Search for the cell housing the specified text and yield its (X, Y) center coordinate. 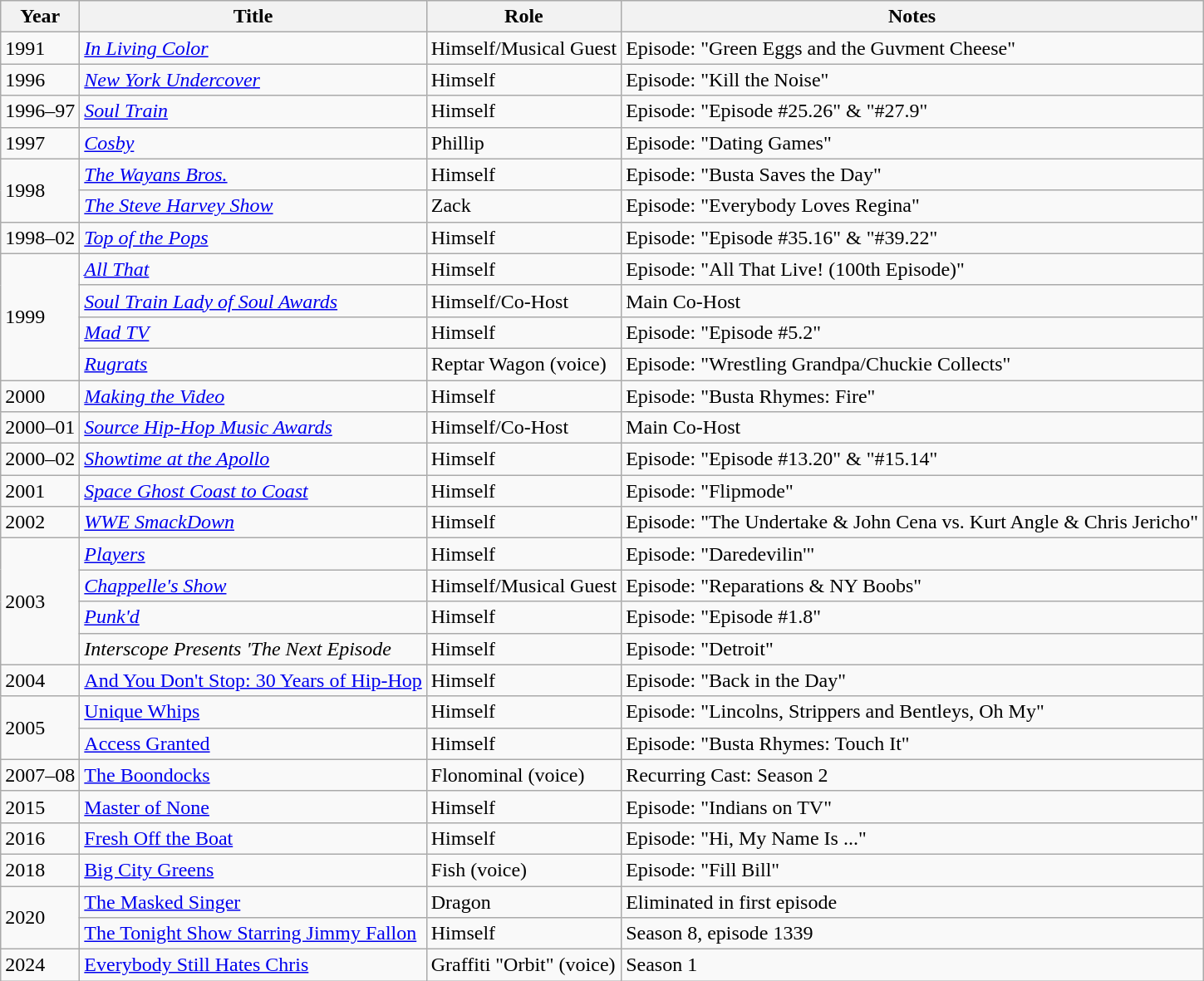
Interscope Presents 'The Next Episode (253, 649)
Mad TV (253, 332)
Episode: "Episode #35.16" & "#39.22" (912, 238)
Phillip (523, 143)
Fish (voice) (523, 870)
2000–01 (40, 428)
2003 (40, 601)
Top of the Pops (253, 238)
2004 (40, 680)
Episode: "Hi, My Name Is ..." (912, 838)
WWE SmackDown (253, 522)
1998–02 (40, 238)
1997 (40, 143)
Dragon (523, 901)
Everybody Still Hates Chris (253, 965)
Episode: "Busta Rhymes: Touch It" (912, 743)
Recurring Cast: Season 2 (912, 775)
All That (253, 269)
2002 (40, 522)
Episode: "Episode #5.2" (912, 332)
Source Hip-Hop Music Awards (253, 428)
Episode: "Reparations & NY Boobs" (912, 586)
1991 (40, 48)
2007–08 (40, 775)
Flonominal (voice) (523, 775)
Fresh Off the Boat (253, 838)
New York Undercover (253, 80)
2000 (40, 396)
Episode: "Everybody Loves Regina" (912, 206)
Year (40, 17)
Title (253, 17)
Episode: "Episode #25.26" & "#27.9" (912, 111)
Soul Train (253, 111)
Reptar Wagon (voice) (523, 364)
1999 (40, 316)
Episode: "Episode #1.8" (912, 617)
1996 (40, 80)
Episode: "Episode #13.20" & "#15.14" (912, 459)
Episode: "Wrestling Grandpa/Chuckie Collects" (912, 364)
2015 (40, 807)
Episode: "Busta Saves the Day" (912, 174)
Big City Greens (253, 870)
Episode: "Flipmode" (912, 491)
Episode: "Kill the Noise" (912, 80)
Episode: "Lincolns, Strippers and Bentleys, Oh My" (912, 712)
Role (523, 17)
Unique Whips (253, 712)
Episode: "Indians on TV" (912, 807)
Zack (523, 206)
2016 (40, 838)
The Masked Singer (253, 901)
2000–02 (40, 459)
1996–97 (40, 111)
In Living Color (253, 48)
Showtime at the Apollo (253, 459)
The Tonight Show Starring Jimmy Fallon (253, 934)
Eliminated in first episode (912, 901)
Graffiti "Orbit" (voice) (523, 965)
Space Ghost Coast to Coast (253, 491)
Season 1 (912, 965)
Punk'd (253, 617)
1998 (40, 190)
2020 (40, 917)
Episode: "Green Eggs and the Guvment Cheese" (912, 48)
Episode: "Fill Bill" (912, 870)
Episode: "All That Live! (100th Episode)" (912, 269)
The Boondocks (253, 775)
Episode: "Back in the Day" (912, 680)
And You Don't Stop: 30 Years of Hip-Hop (253, 680)
The Wayans Bros. (253, 174)
Players (253, 554)
Episode: "The Undertake & John Cena vs. Kurt Angle & Chris Jericho" (912, 522)
2001 (40, 491)
The Steve Harvey Show (253, 206)
Access Granted (253, 743)
Episode: "Busta Rhymes: Fire" (912, 396)
2024 (40, 965)
Season 8, episode 1339 (912, 934)
Making the Video (253, 396)
2018 (40, 870)
Soul Train Lady of Soul Awards (253, 301)
Notes (912, 17)
Episode: "Detroit" (912, 649)
Cosby (253, 143)
Episode: "Daredevilin'" (912, 554)
2005 (40, 728)
Master of None (253, 807)
Chappelle's Show (253, 586)
Episode: "Dating Games" (912, 143)
Rugrats (253, 364)
